Detect which cell encompasses the target text, then output its (X, Y) center coordinate. 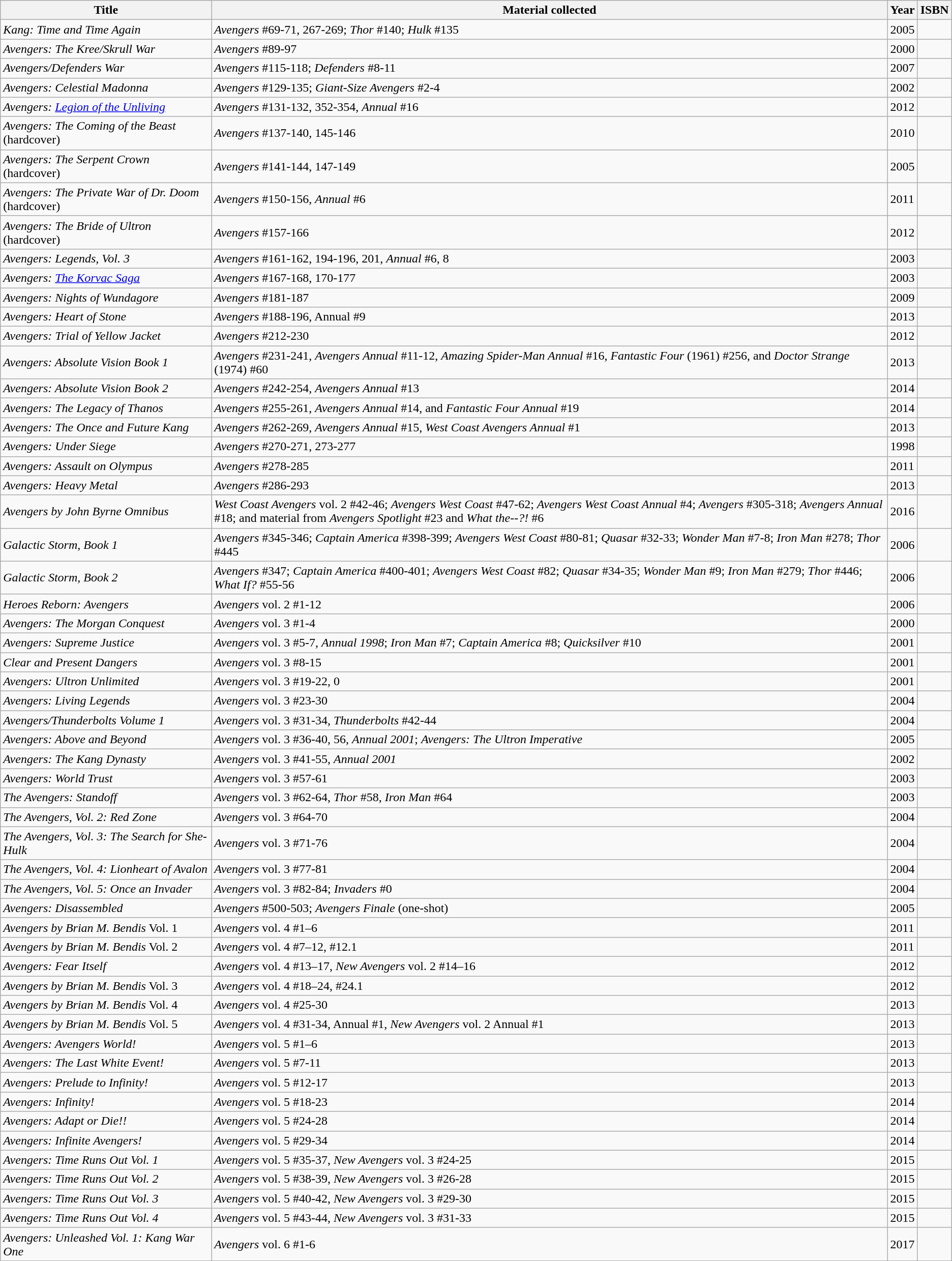
Avengers #161-162, 194-196, 201, Annual #6, 8 (549, 258)
Avengers #129-135; Giant-Size Avengers #2-4 (549, 87)
Avengers by Brian M. Bendis Vol. 5 (106, 1024)
Avengers vol. 4 #1–6 (549, 927)
Avengers: The Private War of Dr. Doom (hardcover) (106, 199)
Avengers #167-168, 170-177 (549, 278)
Avengers #131-132, 352-354, Annual #16 (549, 107)
Avengers: Trial of Yellow Jacket (106, 336)
Avengers vol. 3 #19-22, 0 (549, 682)
Avengers: Adapt or Die!! (106, 1121)
Avengers #286-293 (549, 485)
Avengers vol. 5 #40-42, New Avengers vol. 3 #29-30 (549, 1198)
Avengers #150-156, Annual #6 (549, 199)
Avengers vol. 4 #7–12, #12.1 (549, 947)
Avengers: The Legacy of Thanos (106, 408)
Avengers: Time Runs Out Vol. 3 (106, 1198)
Avengers: Fear Itself (106, 966)
The Avengers, Vol. 5: Once an Invader (106, 889)
Avengers vol. 3 #71-76 (549, 843)
Avengers vol. 5 #35-37, New Avengers vol. 3 #24-25 (549, 1160)
Avengers vol. 5 #29-34 (549, 1140)
Avengers vol. 5 #7-11 (549, 1063)
Avengers #188-196, Annual #9 (549, 317)
Avengers: The Kree/Skrull War (106, 49)
Avengers/Defenders War (106, 68)
Avengers #69-71, 267-269; Thor #140; Hulk #135 (549, 30)
Avengers #212-230 (549, 336)
Material collected (549, 10)
Avengers: The Coming of the Beast (hardcover) (106, 133)
Avengers: The Korvac Saga (106, 278)
ISBN (935, 10)
Galactic Storm, Book 2 (106, 578)
Avengers: Time Runs Out Vol. 4 (106, 1218)
Avengers: Prelude to Infinity! (106, 1082)
Galactic Storm, Book 1 (106, 544)
Avengers by Brian M. Bendis Vol. 1 (106, 927)
Avengers: The Kang Dynasty (106, 759)
2017 (902, 1244)
2009 (902, 298)
Avengers #345-346; Captain America #398-399; Avengers West Coast #80-81; Quasar #32-33; Wonder Man #7-8; Iron Man #278; Thor #445 (549, 544)
Avengers #347; Captain America #400-401; Avengers West Coast #82; Quasar #34-35; Wonder Man #9; Iron Man #279; Thor #446; What If? #55-56 (549, 578)
Avengers vol. 4 #18–24, #24.1 (549, 985)
Avengers #270-271, 273-277 (549, 447)
Avengers: Absolute Vision Book 2 (106, 389)
Avengers #115-118; Defenders #8-11 (549, 68)
Avengers by Brian M. Bendis Vol. 3 (106, 985)
Avengers #255-261, Avengers Annual #14, and Fantastic Four Annual #19 (549, 408)
1998 (902, 447)
Avengers vol. 4 #31-34, Annual #1, New Avengers vol. 2 Annual #1 (549, 1024)
Avengers: Infinite Avengers! (106, 1140)
Avengers vol. 3 #5-7, Annual 1998; Iron Man #7; Captain America #8; Quicksilver #10 (549, 642)
Avengers vol. 5 #38-39, New Avengers vol. 3 #26-28 (549, 1179)
Avengers vol. 3 #1-4 (549, 623)
Avengers: World Trust (106, 778)
Avengers by John Byrne Omnibus (106, 512)
Avengers: Infinity! (106, 1102)
Avengers vol. 6 #1-6 (549, 1244)
Avengers: Under Siege (106, 447)
Avengers #231-241, Avengers Annual #11-12, Amazing Spider-Man Annual #16, Fantastic Four (1961) #256, and Doctor Strange (1974) #60 (549, 362)
Heroes Reborn: Avengers (106, 604)
Avengers: Legion of the Unliving (106, 107)
The Avengers: Standoff (106, 798)
Avengers vol. 4 #25-30 (549, 1005)
Avengers #278-285 (549, 466)
Avengers #89-97 (549, 49)
Avengers vol. 4 #13–17, New Avengers vol. 2 #14–16 (549, 966)
Avengers #141-144, 147-149 (549, 166)
Clear and Present Dangers (106, 662)
2016 (902, 512)
Avengers: Disassembled (106, 908)
The Avengers, Vol. 4: Lionheart of Avalon (106, 869)
Avengers: Ultron Unlimited (106, 682)
Avengers vol. 3 #8-15 (549, 662)
Avengers vol. 5 #1–6 (549, 1044)
The Avengers, Vol. 3: The Search for She-Hulk (106, 843)
Avengers vol. 5 #18-23 (549, 1102)
Title (106, 10)
Avengers: Unleashed Vol. 1: Kang War One (106, 1244)
Avengers: Above and Beyond (106, 740)
Avengers vol. 2 #1-12 (549, 604)
Avengers: Supreme Justice (106, 642)
Kang: Time and Time Again (106, 30)
Year (902, 10)
Avengers vol. 3 #36-40, 56, Annual 2001; Avengers: The Ultron Imperative (549, 740)
Avengers: Assault on Olympus (106, 466)
Avengers: Avengers World! (106, 1044)
Avengers by Brian M. Bendis Vol. 4 (106, 1005)
Avengers vol. 5 #12-17 (549, 1082)
Avengers: The Last White Event! (106, 1063)
Avengers vol. 3 #62-64, Thor #58, Iron Man #64 (549, 798)
Avengers: Heavy Metal (106, 485)
Avengers: Celestial Madonna (106, 87)
2010 (902, 133)
Avengers vol. 5 #43-44, New Avengers vol. 3 #31-33 (549, 1218)
Avengers vol. 3 #82-84; Invaders #0 (549, 889)
Avengers: Absolute Vision Book 1 (106, 362)
Avengers vol. 3 #41-55, Annual 2001 (549, 759)
Avengers vol. 3 #23-30 (549, 701)
Avengers: The Serpent Crown (hardcover) (106, 166)
Avengers: Heart of Stone (106, 317)
Avengers vol. 3 #77-81 (549, 869)
Avengers: The Once and Future Kang (106, 427)
2007 (902, 68)
Avengers #157-166 (549, 232)
Avengers by Brian M. Bendis Vol. 2 (106, 947)
Avengers: Living Legends (106, 701)
Avengers vol. 3 #64-70 (549, 817)
Avengers #137-140, 145-146 (549, 133)
Avengers #500-503; Avengers Finale (one-shot) (549, 908)
Avengers: The Morgan Conquest (106, 623)
Avengers #181-187 (549, 298)
Avengers: Time Runs Out Vol. 2 (106, 1179)
Avengers vol. 3 #57-61 (549, 778)
Avengers vol. 5 #24-28 (549, 1121)
Avengers #262-269, Avengers Annual #15, West Coast Avengers Annual #1 (549, 427)
The Avengers, Vol. 2: Red Zone (106, 817)
Avengers #242-254, Avengers Annual #13 (549, 389)
Avengers: Legends, Vol. 3 (106, 258)
Avengers/Thunderbolts Volume 1 (106, 720)
Avengers: Time Runs Out Vol. 1 (106, 1160)
Avengers vol. 3 #31-34, Thunderbolts #42-44 (549, 720)
Avengers: The Bride of Ultron (hardcover) (106, 232)
Avengers: Nights of Wundagore (106, 298)
